Search for the cell housing the specified text and yield its (X, Y) center coordinate. 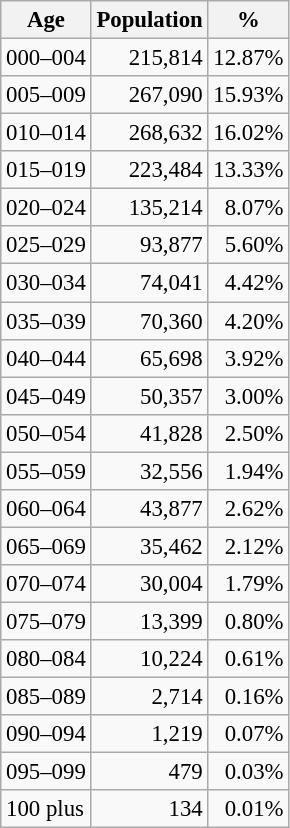
095–099 (46, 772)
035–039 (46, 321)
015–019 (46, 170)
0.07% (248, 734)
055–059 (46, 471)
% (248, 20)
5.60% (248, 245)
10,224 (150, 659)
3.92% (248, 358)
3.00% (248, 396)
0.03% (248, 772)
075–079 (46, 621)
060–064 (46, 509)
0.16% (248, 697)
1.94% (248, 471)
065–069 (46, 546)
70,360 (150, 321)
35,462 (150, 546)
479 (150, 772)
050–054 (46, 433)
4.42% (248, 283)
32,556 (150, 471)
16.02% (248, 133)
93,877 (150, 245)
74,041 (150, 283)
000–004 (46, 58)
223,484 (150, 170)
Population (150, 20)
1.79% (248, 584)
50,357 (150, 396)
040–044 (46, 358)
0.01% (248, 809)
1,219 (150, 734)
12.87% (248, 58)
15.93% (248, 95)
135,214 (150, 208)
134 (150, 809)
4.20% (248, 321)
268,632 (150, 133)
025–029 (46, 245)
13,399 (150, 621)
100 plus (46, 809)
13.33% (248, 170)
045–049 (46, 396)
090–094 (46, 734)
2.50% (248, 433)
43,877 (150, 509)
0.80% (248, 621)
8.07% (248, 208)
41,828 (150, 433)
0.61% (248, 659)
Age (46, 20)
020–024 (46, 208)
30,004 (150, 584)
65,698 (150, 358)
005–009 (46, 95)
070–074 (46, 584)
085–089 (46, 697)
2.12% (248, 546)
2.62% (248, 509)
030–034 (46, 283)
080–084 (46, 659)
2,714 (150, 697)
215,814 (150, 58)
267,090 (150, 95)
010–014 (46, 133)
